Provide the (X, Y) coordinate of the cell's center where the given text is located.  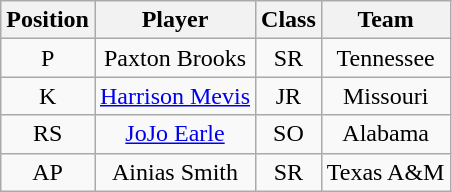
Paxton Brooks (174, 58)
Alabama (386, 134)
Ainias Smith (174, 172)
JR (289, 96)
K (48, 96)
Tennessee (386, 58)
Team (386, 20)
P (48, 58)
AP (48, 172)
Missouri (386, 96)
SO (289, 134)
JoJo Earle (174, 134)
Position (48, 20)
Texas A&M (386, 172)
Harrison Mevis (174, 96)
RS (48, 134)
Class (289, 20)
Player (174, 20)
